Detect which cell encompasses the target text, then output its (x, y) center coordinate. 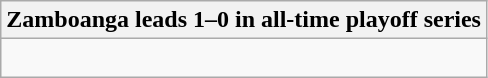
Zamboanga leads 1–0 in all-time playoff series (244, 20)
